Extract the [X, Y] coordinate from the center of the cell holding the provided text.  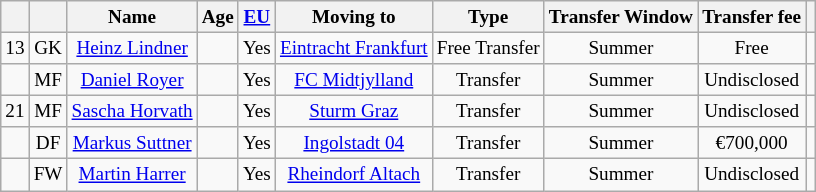
EU [256, 17]
Daniel Royer [132, 80]
13 [15, 48]
€700,000 [752, 143]
FW [48, 175]
21 [15, 111]
Moving to [354, 17]
Sturm Graz [354, 111]
Rheindorf Altach [354, 175]
Free Transfer [488, 48]
DF [48, 143]
Eintracht Frankfurt [354, 48]
Age [218, 17]
Sascha Horvath [132, 111]
Type [488, 17]
Ingolstadt 04 [354, 143]
Heinz Lindner [132, 48]
Martin Harrer [132, 175]
FC Midtjylland [354, 80]
Markus Suttner [132, 143]
Transfer Window [620, 17]
GK [48, 48]
Name [132, 17]
Free [752, 48]
Transfer fee [752, 17]
